Capture the cell that displays the provided text and extract its (X, Y) central coordinate. 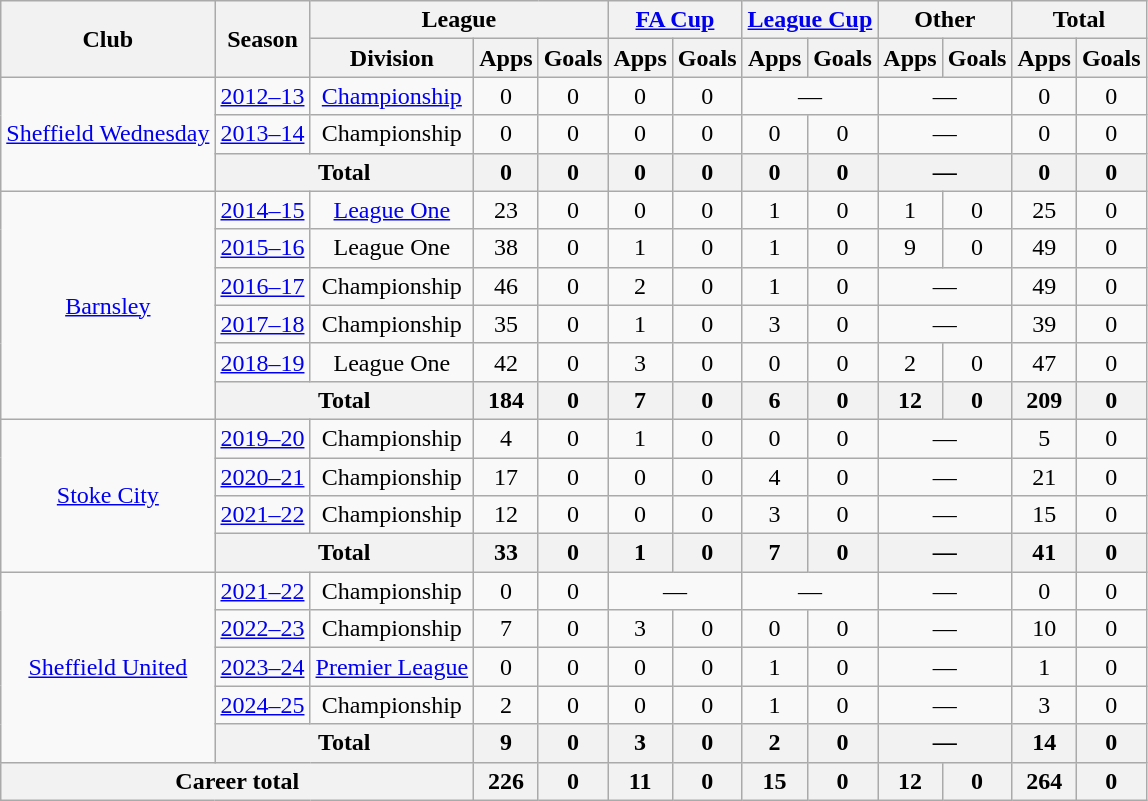
2014–15 (262, 210)
46 (506, 286)
14 (1044, 743)
41 (1044, 553)
Sheffield United (108, 667)
League Cup (810, 20)
2024–25 (262, 705)
Stoke City (108, 495)
2016–17 (262, 286)
2023–24 (262, 667)
23 (506, 210)
2020–21 (262, 477)
Barnsley (108, 305)
Season (262, 39)
2019–20 (262, 438)
Club (108, 39)
21 (1044, 477)
2022–23 (262, 629)
2013–14 (262, 134)
33 (506, 553)
209 (1044, 400)
Other (945, 20)
42 (506, 362)
2017–18 (262, 324)
184 (506, 400)
11 (640, 781)
Premier League (392, 667)
25 (1044, 210)
2012–13 (262, 96)
Sheffield Wednesday (108, 134)
2018–19 (262, 362)
264 (1044, 781)
38 (506, 248)
FA Cup (675, 20)
17 (506, 477)
Division (392, 58)
10 (1044, 629)
Career total (238, 781)
6 (774, 400)
2015–16 (262, 248)
47 (1044, 362)
226 (506, 781)
35 (506, 324)
League (459, 20)
39 (1044, 324)
5 (1044, 438)
